Pinpoint the cell where the given text exists, returning its [X, Y] midpoint coordinate. 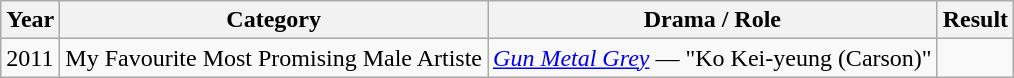
My Favourite Most Promising Male Artiste [274, 58]
Category [274, 20]
Drama / Role [713, 20]
Gun Metal Grey — "Ko Kei-yeung (Carson)" [713, 58]
Year [30, 20]
2011 [30, 58]
Result [975, 20]
